Detect which cell encompasses the target text, then output its (x, y) center coordinate. 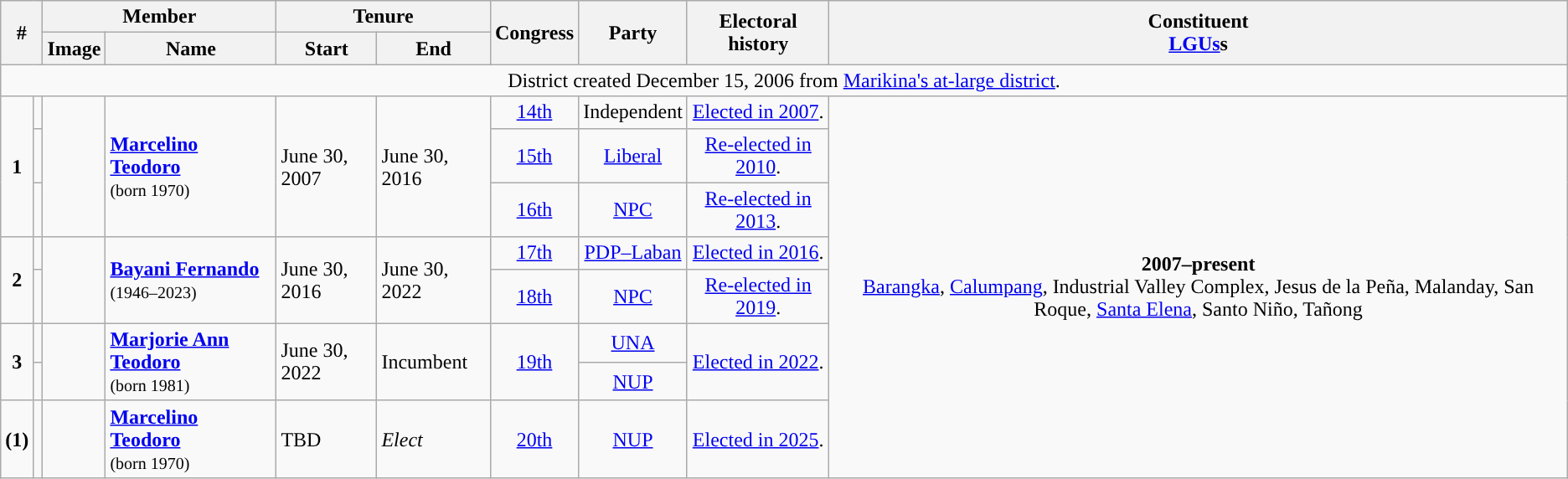
18th (534, 296)
Re-elected in 2013. (758, 209)
Member (159, 17)
Party (633, 33)
ConstituentLGUss (1198, 33)
Liberal (633, 156)
2 (17, 280)
Incumbent (434, 362)
15th (534, 156)
19th (534, 362)
Independent (633, 112)
2007–presentBarangka, Calumpang, Industrial Valley Complex, Jesus de la Peña, Malanday, San Roque, Santa Elena, Santo Niño, Tañong (1198, 286)
Name (191, 49)
June 30, 2007 (327, 167)
Start (327, 49)
Elected in 2007. (758, 112)
20th (534, 439)
14th (534, 112)
# (22, 33)
Re-elected in 2019. (758, 296)
Re-elected in 2010. (758, 156)
Electoral history (758, 33)
Elected in 2016. (758, 253)
TBD (327, 439)
3 (17, 362)
Marjorie Ann Teodoro(born 1981) (191, 362)
Elected in 2025. (758, 439)
End (434, 49)
1 (17, 167)
UNA (633, 343)
Elect (434, 439)
District created December 15, 2006 from Marikina's at-large district. (784, 80)
Bayani Fernando(1946–2023) (191, 280)
PDP–Laban (633, 253)
16th (534, 209)
Tenure (384, 17)
Image (74, 49)
(1) (17, 439)
17th (534, 253)
Elected in 2022. (758, 362)
Congress (534, 33)
